Detect which cell encompasses the target text, then output its [X, Y] center coordinate. 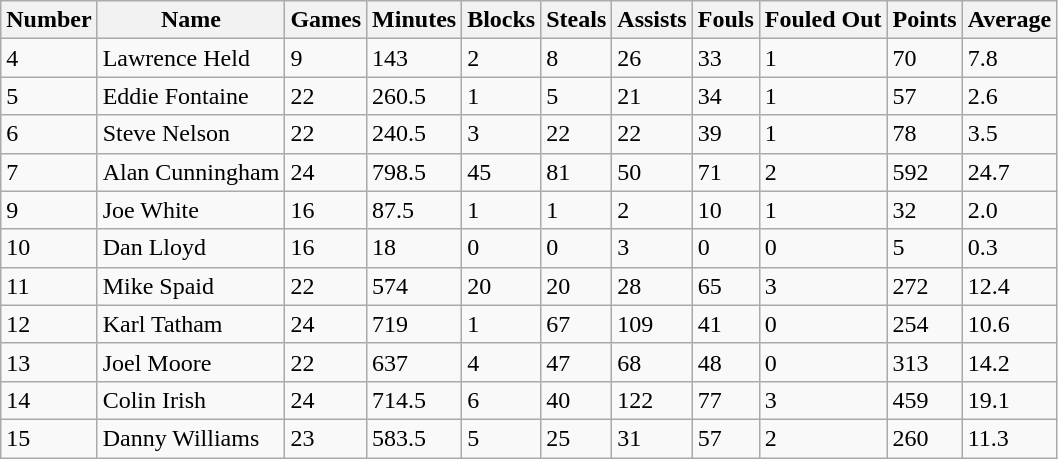
33 [726, 58]
14 [49, 400]
28 [652, 286]
Dan Lloyd [191, 248]
47 [576, 362]
65 [726, 286]
12 [49, 324]
143 [414, 58]
11 [49, 286]
45 [502, 172]
Eddie Fontaine [191, 96]
592 [924, 172]
109 [652, 324]
7.8 [1010, 58]
637 [414, 362]
48 [726, 362]
23 [326, 438]
31 [652, 438]
583.5 [414, 438]
8 [576, 58]
574 [414, 286]
Fouled Out [823, 20]
313 [924, 362]
26 [652, 58]
70 [924, 58]
81 [576, 172]
Name [191, 20]
Fouls [726, 20]
Karl Tatham [191, 324]
Number [49, 20]
2.6 [1010, 96]
2.0 [1010, 210]
Mike Spaid [191, 286]
260.5 [414, 96]
Joel Moore [191, 362]
18 [414, 248]
Average [1010, 20]
3.5 [1010, 134]
Steals [576, 20]
0.3 [1010, 248]
254 [924, 324]
71 [726, 172]
272 [924, 286]
77 [726, 400]
68 [652, 362]
34 [726, 96]
10.6 [1010, 324]
24.7 [1010, 172]
21 [652, 96]
7 [49, 172]
Colin Irish [191, 400]
122 [652, 400]
Assists [652, 20]
14.2 [1010, 362]
Lawrence Held [191, 58]
40 [576, 400]
67 [576, 324]
Steve Nelson [191, 134]
87.5 [414, 210]
15 [49, 438]
13 [49, 362]
25 [576, 438]
459 [924, 400]
32 [924, 210]
Points [924, 20]
Blocks [502, 20]
798.5 [414, 172]
240.5 [414, 134]
41 [726, 324]
260 [924, 438]
12.4 [1010, 286]
11.3 [1010, 438]
Joe White [191, 210]
19.1 [1010, 400]
50 [652, 172]
719 [414, 324]
78 [924, 134]
714.5 [414, 400]
39 [726, 134]
Alan Cunningham [191, 172]
Minutes [414, 20]
Games [326, 20]
Danny Williams [191, 438]
